Pinpoint the cell where the given text exists, returning its (x, y) midpoint coordinate. 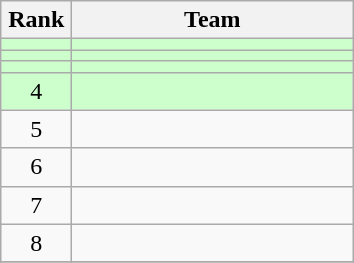
Team (212, 20)
Rank (36, 20)
5 (36, 129)
7 (36, 205)
8 (36, 243)
6 (36, 167)
4 (36, 91)
